Locate the cell with the specified text and output its (x, y) center coordinate. 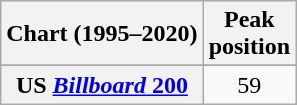
Chart (1995–2020) (102, 34)
59 (249, 85)
US Billboard 200 (102, 85)
Peakposition (249, 34)
